Search for the cell housing the specified text and yield its [x, y] center coordinate. 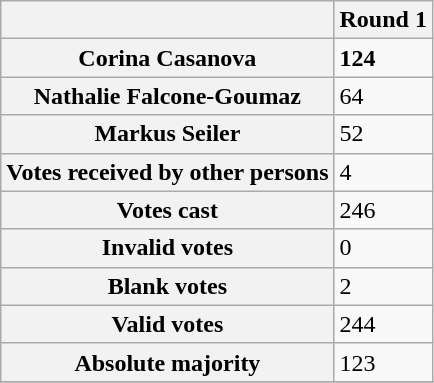
4 [383, 172]
Votes cast [168, 210]
Votes received by other persons [168, 172]
Corina Casanova [168, 58]
Valid votes [168, 324]
Blank votes [168, 286]
0 [383, 248]
246 [383, 210]
Absolute majority [168, 362]
123 [383, 362]
Markus Seiler [168, 134]
124 [383, 58]
244 [383, 324]
52 [383, 134]
Round 1 [383, 20]
Nathalie Falcone-Goumaz [168, 96]
2 [383, 286]
Invalid votes [168, 248]
64 [383, 96]
